Locate the cell with the specified text and output its (X, Y) center coordinate. 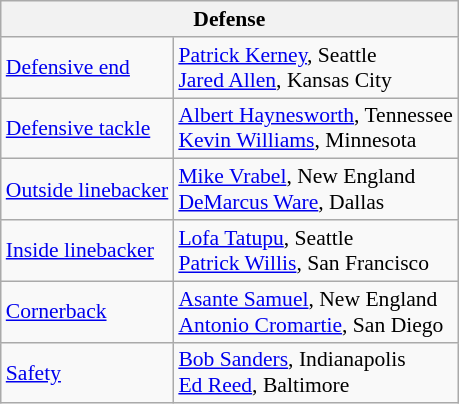
Safety (88, 372)
Cornerback (88, 312)
Asante Samuel, New EnglandAntonio Cromartie, San Diego (316, 312)
Defensive end (88, 68)
Outside linebacker (88, 190)
Defensive tackle (88, 128)
Mike Vrabel, New EnglandDeMarcus Ware, Dallas (316, 190)
Defense (230, 19)
Inside linebacker (88, 250)
Albert Haynesworth, TennesseeKevin Williams, Minnesota (316, 128)
Patrick Kerney, SeattleJared Allen, Kansas City (316, 68)
Bob Sanders, IndianapolisEd Reed, Baltimore (316, 372)
Lofa Tatupu, SeattlePatrick Willis, San Francisco (316, 250)
